Return the [x, y] coordinate for the center point of the cell that contains the specified text.  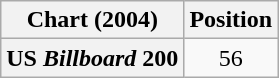
US Billboard 200 [92, 58]
Position [231, 20]
Chart (2004) [92, 20]
56 [231, 58]
